Pinpoint the cell where the given text exists, returning its (X, Y) midpoint coordinate. 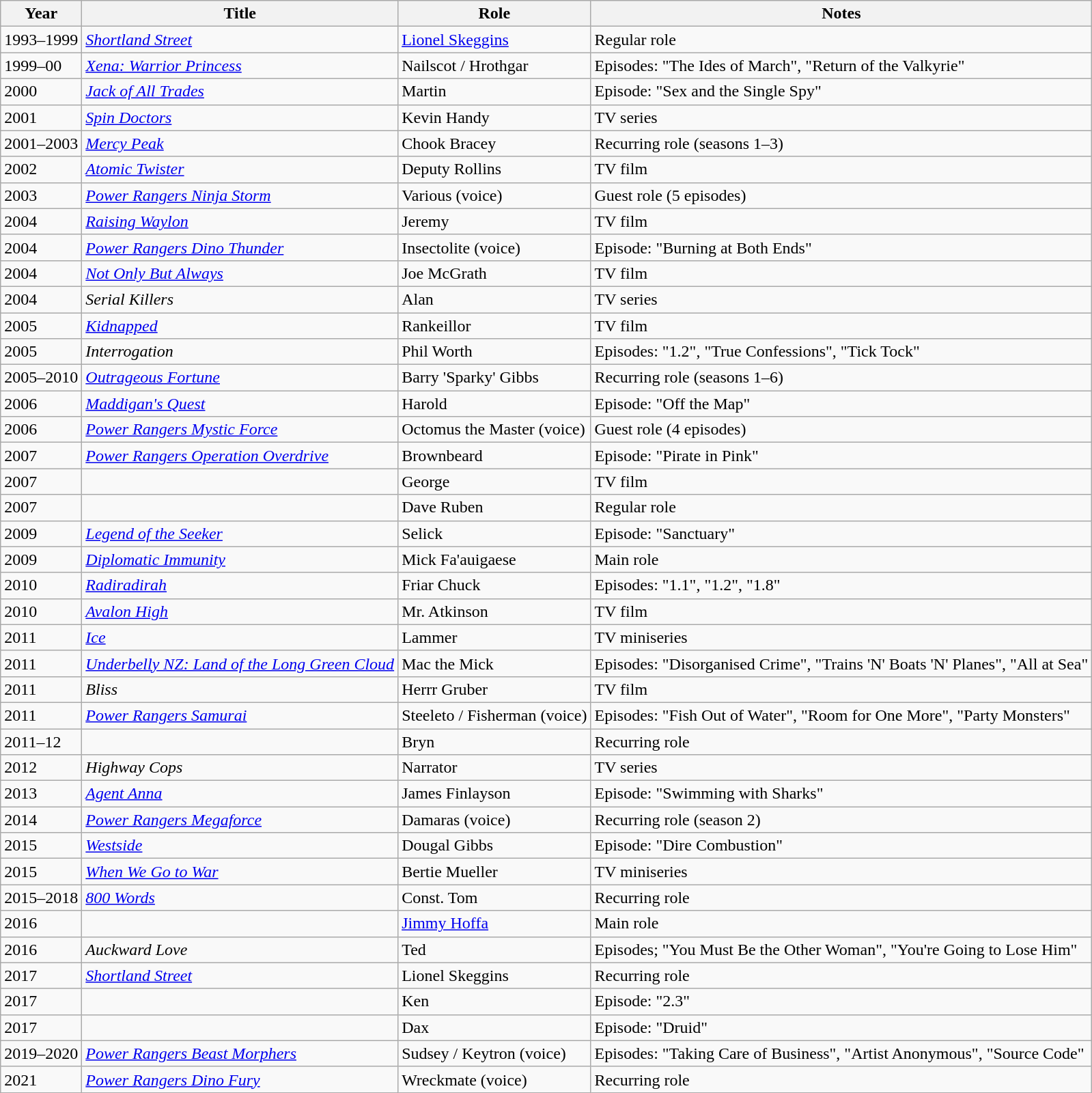
Episode: "2.3" (841, 1001)
Steeleto / Fisherman (voice) (494, 715)
Atomic Twister (240, 169)
2000 (41, 92)
Recurring role (season 2) (841, 820)
Power Rangers Samurai (240, 715)
Power Rangers Beast Morphers (240, 1053)
Episode: "Sanctuary" (841, 534)
2013 (41, 794)
Bliss (240, 689)
Dougal Gibbs (494, 846)
Episode: "Druid" (841, 1027)
Westside (240, 846)
Episodes; "You Must Be the Other Woman", "You're Going to Lose Him" (841, 950)
Sudsey / Keytron (voice) (494, 1053)
Insectolite (voice) (494, 247)
James Finlayson (494, 794)
Martin (494, 92)
Episodes: "Disorganised Crime", "Trains 'N' Boats 'N' Planes", "All at Sea" (841, 663)
Jeremy (494, 221)
Xena: Warrior Princess (240, 66)
Dave Ruben (494, 508)
Legend of the Seeker (240, 534)
Notes (841, 14)
Title (240, 14)
Episode: "Dire Combustion" (841, 846)
Interrogation (240, 352)
Episode: "Swimming with Sharks" (841, 794)
Year (41, 14)
Jack of All Trades (240, 92)
Auckward Love (240, 950)
Power Rangers Dino Fury (240, 1079)
Lammer (494, 637)
Phil Worth (494, 352)
Chook Bracey (494, 143)
Narrator (494, 768)
Kevin Handy (494, 117)
2011–12 (41, 741)
1999–00 (41, 66)
Friar Chuck (494, 585)
Damaras (voice) (494, 820)
Agent Anna (240, 794)
Episodes: "1.1", "1.2", "1.8" (841, 585)
Mick Fa'auigaese (494, 559)
Episode: "Off the Map" (841, 404)
2012 (41, 768)
Ken (494, 1001)
Episode: "Burning at Both Ends" (841, 247)
Ice (240, 637)
Mac the Mick (494, 663)
Mr. Atkinson (494, 611)
Spin Doctors (240, 117)
Const. Tom (494, 898)
2001 (41, 117)
When We Go to War (240, 872)
Maddigan's Quest (240, 404)
Power Rangers Megaforce (240, 820)
Rankeillor (494, 326)
2002 (41, 169)
Serial Killers (240, 299)
800 Words (240, 898)
Episodes: "1.2", "True Confessions", "Tick Tock" (841, 352)
Diplomatic Immunity (240, 559)
Role (494, 14)
Guest role (4 episodes) (841, 430)
2019–2020 (41, 1053)
Episodes: "The Ides of March", "Return of the Valkyrie" (841, 66)
Episode: "Sex and the Single Spy" (841, 92)
Power Rangers Ninja Storm (240, 195)
Various (voice) (494, 195)
Power Rangers Mystic Force (240, 430)
Episodes: "Taking Care of Business", "Artist Anonymous", "Source Code" (841, 1053)
2014 (41, 820)
2001–2003 (41, 143)
Harold (494, 404)
Not Only But Always (240, 273)
Selick (494, 534)
Episode: "Pirate in Pink" (841, 456)
Nailscot / Hrothgar (494, 66)
1993–1999 (41, 40)
Octomus the Master (voice) (494, 430)
Herrr Gruber (494, 689)
Outrageous Fortune (240, 378)
2015–2018 (41, 898)
Power Rangers Dino Thunder (240, 247)
Joe McGrath (494, 273)
Mercy Peak (240, 143)
Episodes: "Fish Out of Water", "Room for One More", "Party Monsters" (841, 715)
2003 (41, 195)
Underbelly NZ: Land of the Long Green Cloud (240, 663)
Guest role (5 episodes) (841, 195)
Power Rangers Operation Overdrive (240, 456)
2005–2010 (41, 378)
Deputy Rollins (494, 169)
Brownbeard (494, 456)
Bryn (494, 741)
Avalon High (240, 611)
Kidnapped (240, 326)
George (494, 482)
Alan (494, 299)
Radiradirah (240, 585)
Dax (494, 1027)
Recurring role (seasons 1–3) (841, 143)
Ted (494, 950)
2021 (41, 1079)
Barry 'Sparky' Gibbs (494, 378)
Bertie Mueller (494, 872)
Raising Waylon (240, 221)
Wreckmate (voice) (494, 1079)
Highway Cops (240, 768)
Recurring role (seasons 1–6) (841, 378)
Jimmy Hoffa (494, 924)
